Output the [X, Y] coordinate of the center of the cell containing the given text.  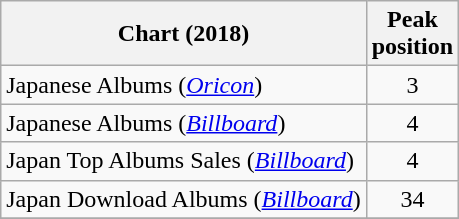
Japanese Albums (Billboard) [184, 123]
3 [412, 85]
34 [412, 199]
Chart (2018) [184, 34]
Japanese Albums (Oricon) [184, 85]
Peakposition [412, 34]
Japan Download Albums (Billboard) [184, 199]
Japan Top Albums Sales (Billboard) [184, 161]
